Detect which cell encompasses the target text, then output its (x, y) center coordinate. 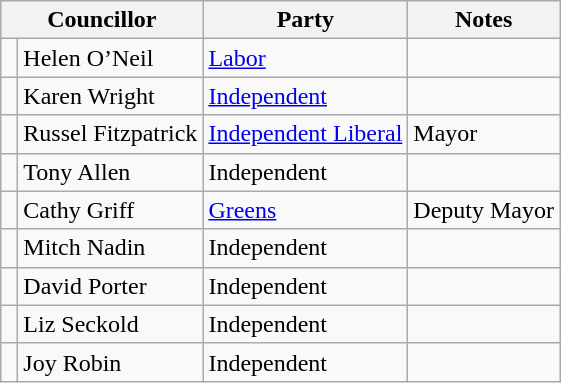
Greens (306, 210)
Councillor (102, 20)
Mitch Nadin (110, 248)
Liz Seckold (110, 324)
Party (306, 20)
Helen O’Neil (110, 58)
Mayor (484, 134)
Independent Liberal (306, 134)
Deputy Mayor (484, 210)
Russel Fitzpatrick (110, 134)
David Porter (110, 286)
Notes (484, 20)
Cathy Griff (110, 210)
Joy Robin (110, 362)
Labor (306, 58)
Karen Wright (110, 96)
Tony Allen (110, 172)
